Locate the cell with the specified text and output its (x, y) center coordinate. 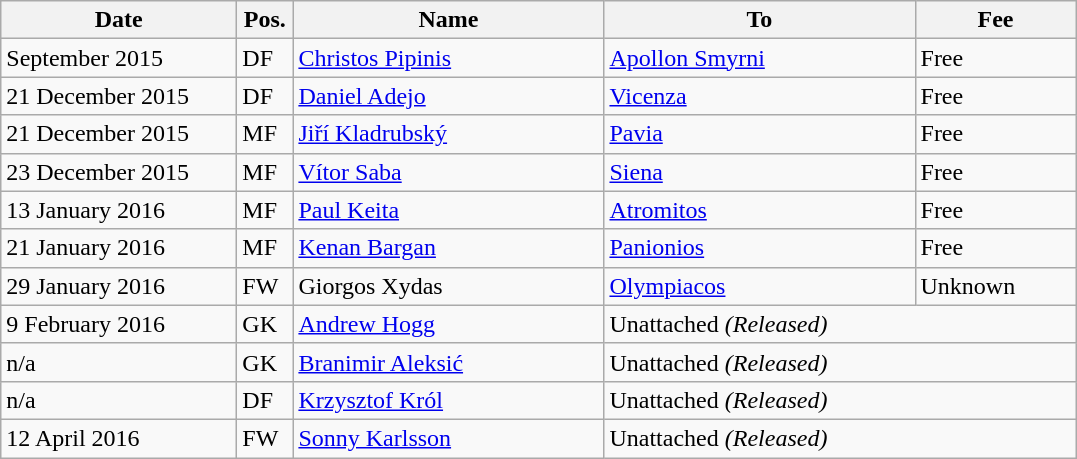
Panionios (760, 248)
21 January 2016 (119, 248)
Vicenza (760, 96)
Sonny Karlsson (448, 438)
Christos Pipinis (448, 58)
13 January 2016 (119, 210)
To (760, 20)
Branimir Aleksić (448, 362)
9 February 2016 (119, 324)
Atromitos (760, 210)
September 2015 (119, 58)
Krzysztof Król (448, 400)
Apollon Smyrni (760, 58)
Daniel Adejo (448, 96)
12 April 2016 (119, 438)
Unknown (996, 286)
Jiří Kladrubský (448, 134)
Fee (996, 20)
Paul Keita (448, 210)
Date (119, 20)
Name (448, 20)
Kenan Bargan (448, 248)
Giorgos Xydas (448, 286)
Pos. (265, 20)
23 December 2015 (119, 172)
Vítor Saba (448, 172)
Andrew Hogg (448, 324)
29 January 2016 (119, 286)
Pavia (760, 134)
Siena (760, 172)
Olympiacos (760, 286)
